Scan for the cell matching the given text and deliver its [x, y] coordinate at center. 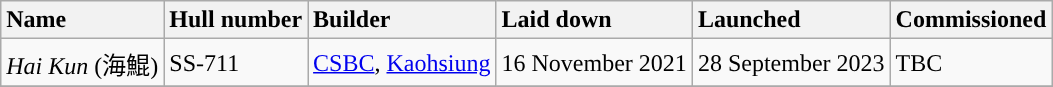
Commissioned [971, 20]
Hull number [236, 20]
28 September 2023 [791, 62]
SS-711 [236, 62]
16 November 2021 [594, 62]
Builder [402, 20]
Laid down [594, 20]
Name [82, 20]
Hai Kun (海鯤) [82, 62]
TBC [971, 62]
CSBC, Kaohsiung [402, 62]
Launched [791, 20]
